Output the [X, Y] coordinate of the center of the cell containing the given text.  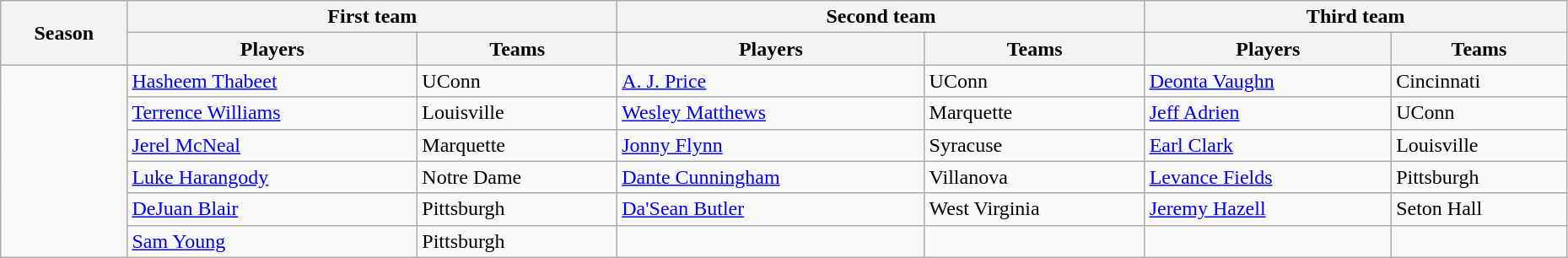
First team [373, 17]
Deonta Vaughn [1268, 81]
A. J. Price [771, 81]
Jonny Flynn [771, 145]
Second team [881, 17]
Third team [1355, 17]
Dante Cunningham [771, 177]
Season [64, 33]
Cincinnati [1479, 81]
Levance Fields [1268, 177]
Jeremy Hazell [1268, 209]
Syracuse [1034, 145]
Jerel McNeal [272, 145]
West Virginia [1034, 209]
Villanova [1034, 177]
Wesley Matthews [771, 113]
Luke Harangody [272, 177]
Da'Sean Butler [771, 209]
Notre Dame [518, 177]
Hasheem Thabeet [272, 81]
Jeff Adrien [1268, 113]
DeJuan Blair [272, 209]
Earl Clark [1268, 145]
Seton Hall [1479, 209]
Sam Young [272, 241]
Terrence Williams [272, 113]
